Capture the cell that displays the provided text and extract its [x, y] central coordinate. 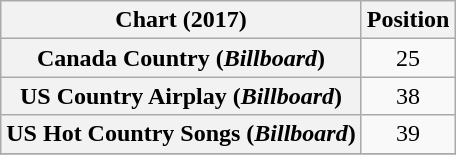
US Country Airplay (Billboard) [181, 96]
38 [408, 96]
Chart (2017) [181, 20]
25 [408, 58]
Position [408, 20]
Canada Country (Billboard) [181, 58]
US Hot Country Songs (Billboard) [181, 134]
39 [408, 134]
